Pinpoint the cell where the given text exists, returning its [x, y] midpoint coordinate. 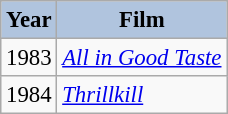
Film [142, 20]
Year [29, 20]
All in Good Taste [142, 58]
1984 [29, 95]
Thrillkill [142, 95]
1983 [29, 58]
